Search for the cell housing the specified text and yield its (X, Y) center coordinate. 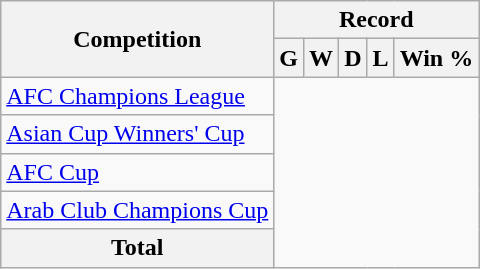
L (380, 58)
G (289, 58)
Competition (138, 39)
AFC Cup (138, 172)
W (322, 58)
Total (138, 248)
AFC Champions League (138, 96)
Asian Cup Winners' Cup (138, 134)
Arab Club Champions Cup (138, 210)
D (353, 58)
Record (376, 20)
Win % (436, 58)
